Locate the cell with the specified text and output its [x, y] center coordinate. 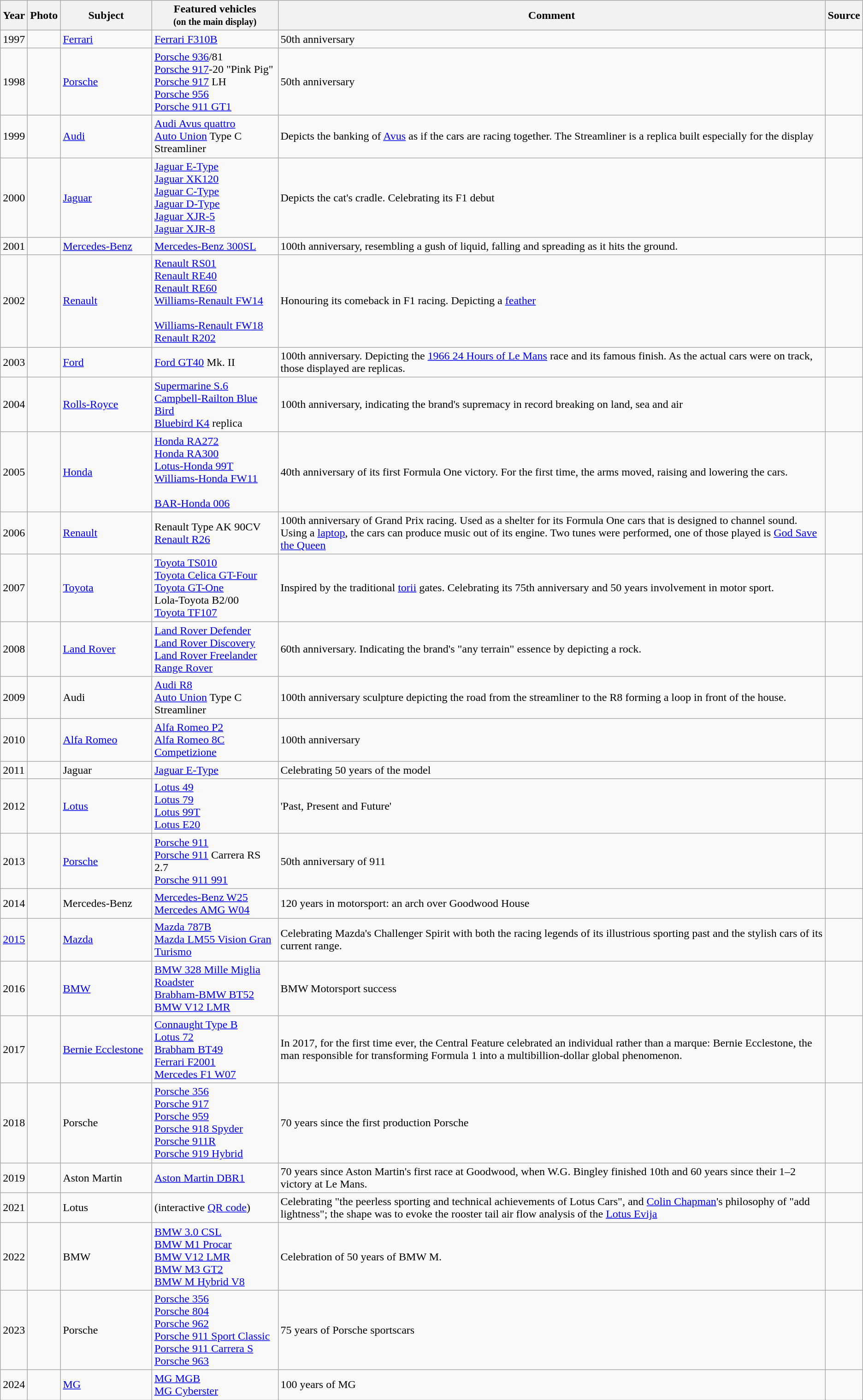
Featured vehicles(on the main display) [215, 16]
Subject [106, 16]
2023 [14, 1330]
BMW 328 Mille Miglia RoadsterBrabham-BMW BT52BMW V12 LMR [215, 988]
2021 [14, 1207]
2001 [14, 246]
40th anniversary of its first Formula One victory. For the first time, the arms moved, raising and lowering the cars. [551, 472]
Ferrari F310B [215, 39]
1999 [14, 136]
2003 [14, 362]
2017 [14, 1049]
MG MGBMG Cyberster [215, 1384]
Ford GT40 Mk. II [215, 362]
2011 [14, 770]
100th anniversary, indicating the brand's supremacy in record breaking on land, sea and air [551, 405]
BMW Motorsport success [551, 988]
'Past, Present and Future' [551, 806]
2015 [14, 940]
2018 [14, 1123]
Porsche 356Porsche 917Porsche 959Porsche 918 SpyderPorsche 911RPorsche 919 Hybrid [215, 1123]
Land Rover DefenderLand Rover DiscoveryLand Rover FreelanderRange Rover [215, 649]
2012 [14, 806]
Honouring its comeback in F1 racing. Depicting a feather [551, 301]
100th anniversary [551, 740]
2008 [14, 649]
Land Rover [106, 649]
2019 [14, 1178]
Aston Martin DBR1 [215, 1178]
2024 [14, 1384]
Source [844, 16]
2010 [14, 740]
2016 [14, 988]
Aston Martin [106, 1178]
(interactive QR code) [215, 1207]
Celebrating 50 years of the model [551, 770]
1998 [14, 82]
Year [14, 16]
Mazda 787BMazda LM55 Vision Gran Turismo [215, 940]
Inspired by the traditional torii gates. Celebrating its 75th anniversary and 50 years involvement in motor sport. [551, 588]
100 years of MG [551, 1384]
Celebrating Mazda's Challenger Spirit with both the racing legends of its illustrious sporting past and the stylish cars of its current range. [551, 940]
Jaguar E-TypeJaguar XK120Jaguar C-TypeJaguar D-TypeJaguar XJR-5Jaguar XJR-8 [215, 197]
Rolls-Royce [106, 405]
Toyota [106, 588]
Toyota TS010Toyota Celica GT-FourToyota GT-OneLola-Toyota B2/00Toyota TF107 [215, 588]
Photo [44, 16]
2006 [14, 533]
Ferrari [106, 39]
75 years of Porsche sportscars [551, 1330]
Depicts the banking of Avus as if the cars are racing together. The Streamliner is a replica built especially for the display [551, 136]
2022 [14, 1256]
Mazda [106, 940]
2004 [14, 405]
Renault Type AK 90CVRenault R26 [215, 533]
2014 [14, 903]
Audi Avus quattroAuto Union Type C Streamliner [215, 136]
100th anniversary sculpture depicting the road from the streamliner to the R8 forming a loop in front of the house. [551, 698]
Honda [106, 472]
2009 [14, 698]
120 years in motorsport: an arch over Goodwood House [551, 903]
Porsche 936/81 Porsche 917-20 "Pink Pig" Porsche 917 LH Porsche 956 Porsche 911 GT1 [215, 82]
60th anniversary. Indicating the brand's "any terrain" essence by depicting a rock. [551, 649]
Mercedes-Benz W25Mercedes AMG W04 [215, 903]
100th anniversary. Depicting the 1966 24 Hours of Le Mans race and its famous finish. As the actual cars were on track, those displayed are replicas. [551, 362]
Ford [106, 362]
Bernie Ecclestone [106, 1049]
Renault RS01Renault RE40Renault RE60Williams-Renault FW14Williams-Renault FW18Renault R202 [215, 301]
Audi R8Auto Union Type C Streamliner [215, 698]
Supermarine S.6Campbell-Railton Blue BirdBluebird K4 replica [215, 405]
1997 [14, 39]
Porsche 356Porsche 804Porsche 962Porsche 911 Sport ClassicPorsche 911 Carrera SPorsche 963 [215, 1330]
2007 [14, 588]
Alfa Romeo P2Alfa Romeo 8C Competizione [215, 740]
BMW 3.0 CSLBMW M1 ProcarBMW V12 LMRBMW M3 GT2BMW M Hybrid V8 [215, 1256]
Depicts the cat's cradle. Celebrating its F1 debut [551, 197]
Mercedes-Benz 300SL [215, 246]
Celebration of 50 years of BMW M. [551, 1256]
Comment [551, 16]
2000 [14, 197]
Connaught Type BLotus 72Brabham BT49Ferrari F2001Mercedes F1 W07 [215, 1049]
2005 [14, 472]
2002 [14, 301]
Alfa Romeo [106, 740]
50th anniversary of 911 [551, 861]
2013 [14, 861]
Lotus 49Lotus 79Lotus 99TLotus E20 [215, 806]
70 years since the first production Porsche [551, 1123]
MG [106, 1384]
100th anniversary, resembling a gush of liquid, falling and spreading as it hits the ground. [551, 246]
Porsche 911Porsche 911 Carrera RS 2.7Porsche 911 991 [215, 861]
Honda RA272Honda RA300Lotus-Honda 99TWilliams-Honda FW11BAR-Honda 006 [215, 472]
Jaguar E-Type [215, 770]
70 years since Aston Martin's first race at Goodwood, when W.G. Bingley finished 10th and 60 years since their 1–2 victory at Le Mans. [551, 1178]
